For the text-containing cell, return its midpoint in (X, Y) coordinate format. 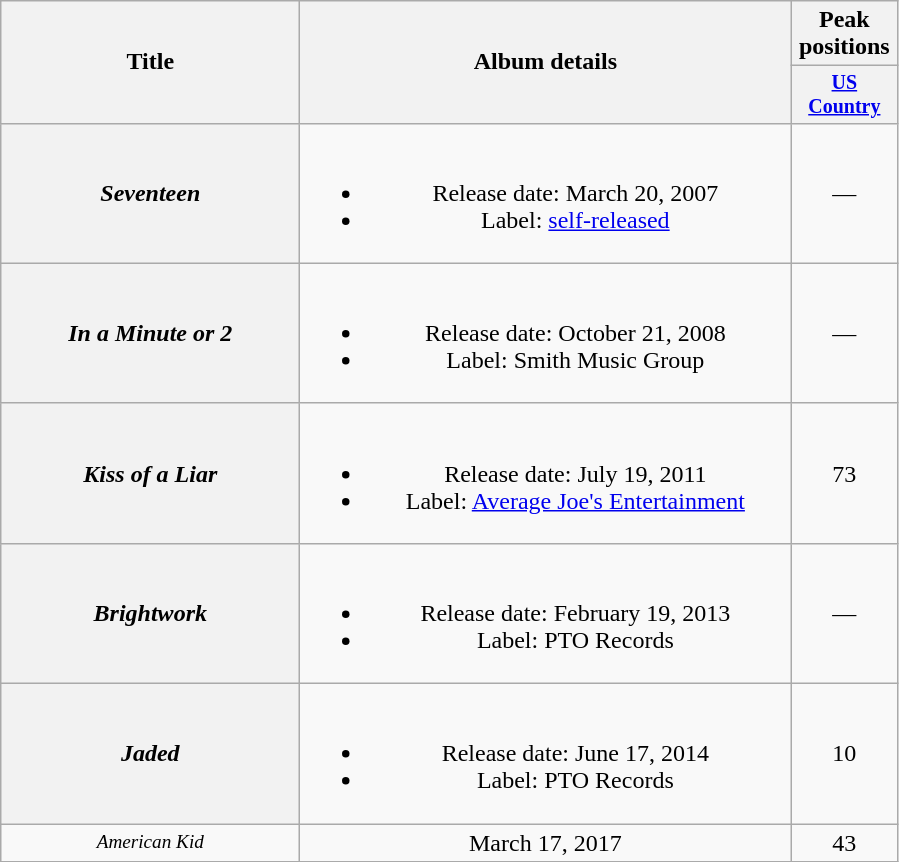
73 (844, 473)
Release date: October 21, 2008Label: Smith Music Group (546, 333)
Album details (546, 62)
US Country (844, 94)
March 17, 2017 (546, 843)
Title (150, 62)
Brightwork (150, 613)
Peak positions (844, 34)
Jaded (150, 754)
Release date: February 19, 2013Label: PTO Records (546, 613)
Seventeen (150, 193)
In a Minute or 2 (150, 333)
Release date: July 19, 2011Label: Average Joe's Entertainment (546, 473)
10 (844, 754)
Kiss of a Liar (150, 473)
Release date: June 17, 2014Label: PTO Records (546, 754)
American Kid (150, 843)
43 (844, 843)
Release date: March 20, 2007Label: self-released (546, 193)
